Return the [X, Y] coordinate for the center point of the cell that contains the specified text.  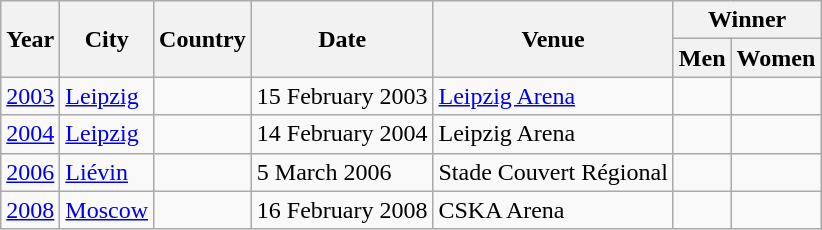
Country [203, 39]
2004 [30, 134]
5 March 2006 [342, 172]
Year [30, 39]
15 February 2003 [342, 96]
City [107, 39]
2006 [30, 172]
Men [702, 58]
CSKA Arena [553, 210]
2003 [30, 96]
Women [776, 58]
Liévin [107, 172]
Venue [553, 39]
Winner [746, 20]
Moscow [107, 210]
14 February 2004 [342, 134]
Stade Couvert Régional [553, 172]
2008 [30, 210]
Date [342, 39]
16 February 2008 [342, 210]
